Output the [x, y] coordinate of the center of the cell containing the given text.  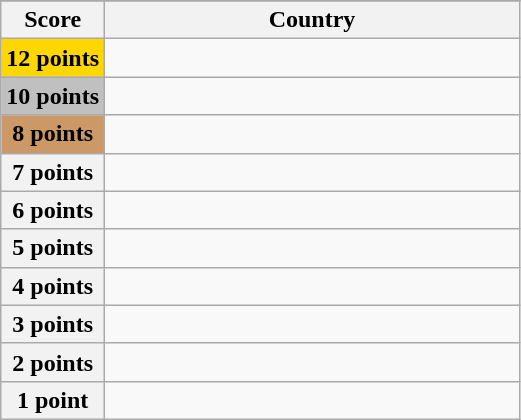
2 points [53, 362]
Score [53, 20]
4 points [53, 286]
1 point [53, 400]
Country [312, 20]
7 points [53, 172]
5 points [53, 248]
6 points [53, 210]
8 points [53, 134]
10 points [53, 96]
12 points [53, 58]
3 points [53, 324]
